Identify which cell holds the provided text, then report its [X, Y] central coordinate. 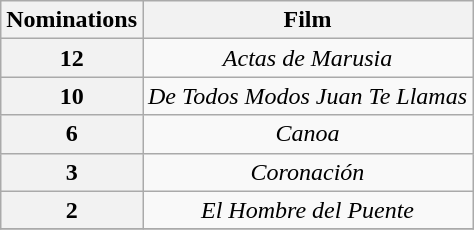
Canoa [307, 134]
6 [72, 134]
Coronación [307, 172]
El Hombre del Puente [307, 210]
De Todos Modos Juan Te Llamas [307, 96]
2 [72, 210]
Nominations [72, 20]
10 [72, 96]
12 [72, 58]
Film [307, 20]
3 [72, 172]
Actas de Marusia [307, 58]
